Search for the cell housing the specified text and yield its [x, y] center coordinate. 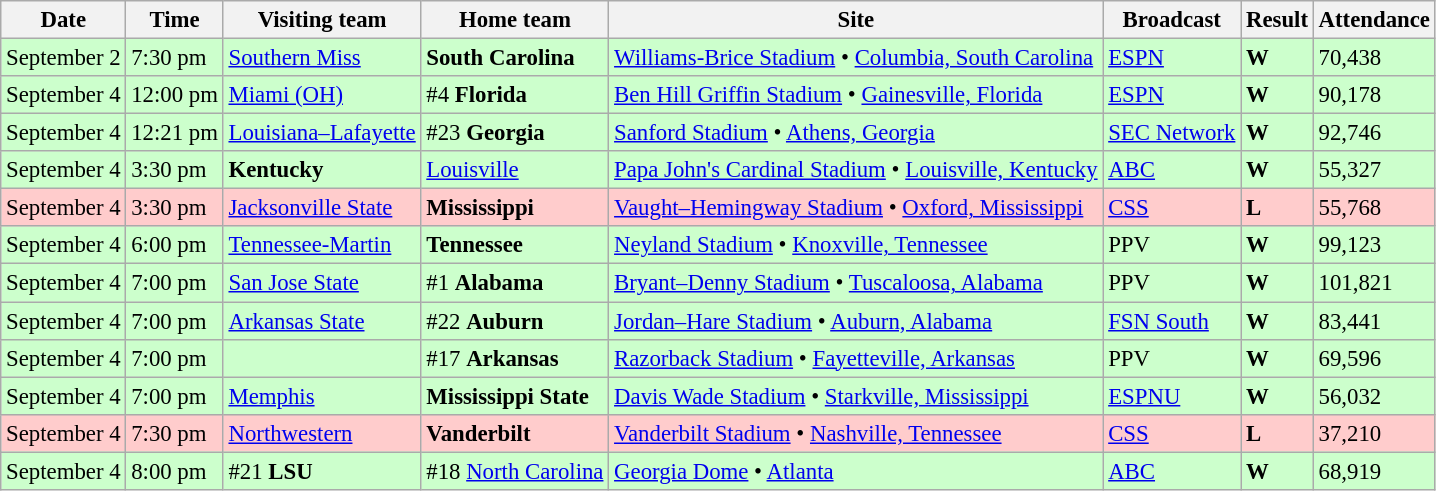
83,441 [1374, 321]
Arkansas State [322, 321]
Sanford Stadium • Athens, Georgia [856, 133]
Louisville [515, 170]
Neyland Stadium • Knoxville, Tennessee [856, 245]
55,327 [1374, 170]
Site [856, 20]
San Jose State [322, 283]
#23 Georgia [515, 133]
Mississippi State [515, 396]
12:21 pm [174, 133]
Result [1278, 20]
#22 Auburn [515, 321]
Attendance [1374, 20]
SEC Network [1172, 133]
Vanderbilt [515, 433]
69,596 [1374, 358]
ESPNU [1172, 396]
12:00 pm [174, 95]
Home team [515, 20]
Visiting team [322, 20]
Jordan–Hare Stadium • Auburn, Alabama [856, 321]
South Carolina [515, 58]
Bryant–Denny Stadium • Tuscaloosa, Alabama [856, 283]
Tennessee-Martin [322, 245]
8:00 pm [174, 471]
Georgia Dome • Atlanta [856, 471]
Vanderbilt Stadium • Nashville, Tennessee [856, 433]
#21 LSU [322, 471]
55,768 [1374, 208]
Williams-Brice Stadium • Columbia, South Carolina [856, 58]
101,821 [1374, 283]
Tennessee [515, 245]
Mississippi [515, 208]
Ben Hill Griffin Stadium • Gainesville, Florida [856, 95]
Time [174, 20]
92,746 [1374, 133]
Papa John's Cardinal Stadium • Louisville, Kentucky [856, 170]
Razorback Stadium • Fayetteville, Arkansas [856, 358]
90,178 [1374, 95]
#18 North Carolina [515, 471]
Jacksonville State [322, 208]
#4 Florida [515, 95]
56,032 [1374, 396]
Southern Miss [322, 58]
37,210 [1374, 433]
68,919 [1374, 471]
Louisiana–Lafayette [322, 133]
Davis Wade Stadium • Starkville, Mississippi [856, 396]
Miami (OH) [322, 95]
September 2 [64, 58]
Vaught–Hemingway Stadium • Oxford, Mississippi [856, 208]
Kentucky [322, 170]
Date [64, 20]
#17 Arkansas [515, 358]
#1 Alabama [515, 283]
Memphis [322, 396]
70,438 [1374, 58]
FSN South [1172, 321]
6:00 pm [174, 245]
Broadcast [1172, 20]
99,123 [1374, 245]
Northwestern [322, 433]
